From the cell containing the given text, extract its center point as (X, Y) coordinate. 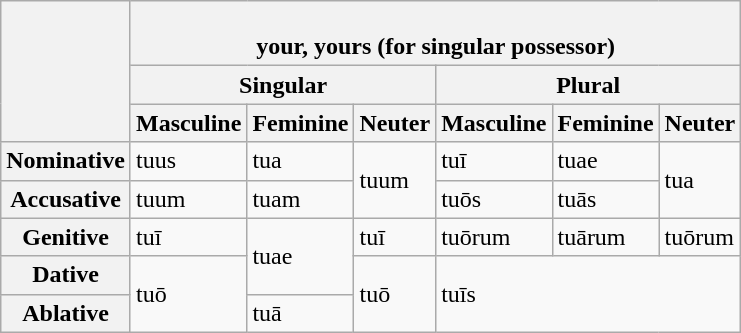
tuās (606, 199)
Nominative (66, 161)
Ablative (66, 313)
tuōs (494, 199)
tuam (300, 199)
tuā (300, 313)
Plural (588, 85)
tuārum (606, 237)
Dative (66, 275)
your, yours (for singular possessor) (435, 34)
Singular (282, 85)
tuīs (588, 294)
tuus (188, 161)
Genitive (66, 237)
Accusative (66, 199)
